Identify which cell holds the provided text, then report its (X, Y) central coordinate. 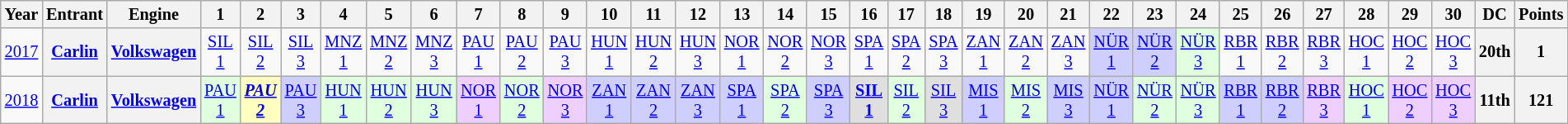
11th (1495, 100)
7 (478, 14)
22 (1111, 14)
3 (302, 14)
Entrant (74, 14)
24 (1198, 14)
MNZ2 (389, 52)
28 (1366, 14)
29 (1411, 14)
20th (1495, 52)
27 (1323, 14)
MNZ1 (343, 52)
16 (868, 14)
Year (21, 14)
MNZ3 (433, 52)
Engine (153, 14)
2 (260, 14)
30 (1453, 14)
12 (698, 14)
5 (389, 14)
10 (609, 14)
23 (1155, 14)
Points (1541, 14)
6 (433, 14)
19 (984, 14)
11 (653, 14)
2017 (21, 52)
DC (1495, 14)
8 (522, 14)
9 (565, 14)
MIS2 (1026, 100)
121 (1541, 100)
MIS1 (984, 100)
26 (1282, 14)
13 (742, 14)
20 (1026, 14)
MIS3 (1069, 100)
15 (829, 14)
4 (343, 14)
17 (906, 14)
14 (786, 14)
2018 (21, 100)
25 (1240, 14)
18 (943, 14)
21 (1069, 14)
